Provide the (x, y) coordinate of the cell's center where the given text is located.  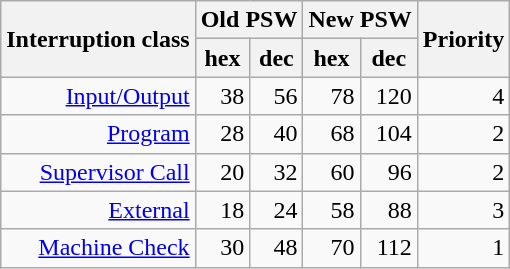
Old PSW (249, 20)
28 (222, 134)
104 (388, 134)
Supervisor Call (98, 172)
New PSW (360, 20)
60 (332, 172)
38 (222, 96)
32 (276, 172)
96 (388, 172)
78 (332, 96)
120 (388, 96)
88 (388, 210)
3 (463, 210)
4 (463, 96)
58 (332, 210)
Priority (463, 39)
112 (388, 248)
Machine Check (98, 248)
40 (276, 134)
68 (332, 134)
24 (276, 210)
Interruption class (98, 39)
External (98, 210)
48 (276, 248)
18 (222, 210)
56 (276, 96)
Input/Output (98, 96)
70 (332, 248)
30 (222, 248)
1 (463, 248)
Program (98, 134)
20 (222, 172)
